Determine the [x, y] coordinate at the center of the cell enclosing the given text.  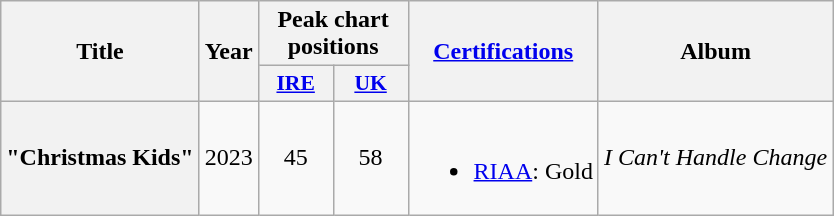
I Can't Handle Change [715, 158]
RIAA: Gold [503, 158]
IRE [296, 84]
Title [100, 52]
Album [715, 52]
Year [228, 52]
45 [296, 158]
"Christmas Kids" [100, 158]
UK [370, 84]
Peak chart positions [333, 34]
58 [370, 158]
2023 [228, 158]
Certifications [503, 52]
